Identify which cell holds the provided text, then report its [x, y] central coordinate. 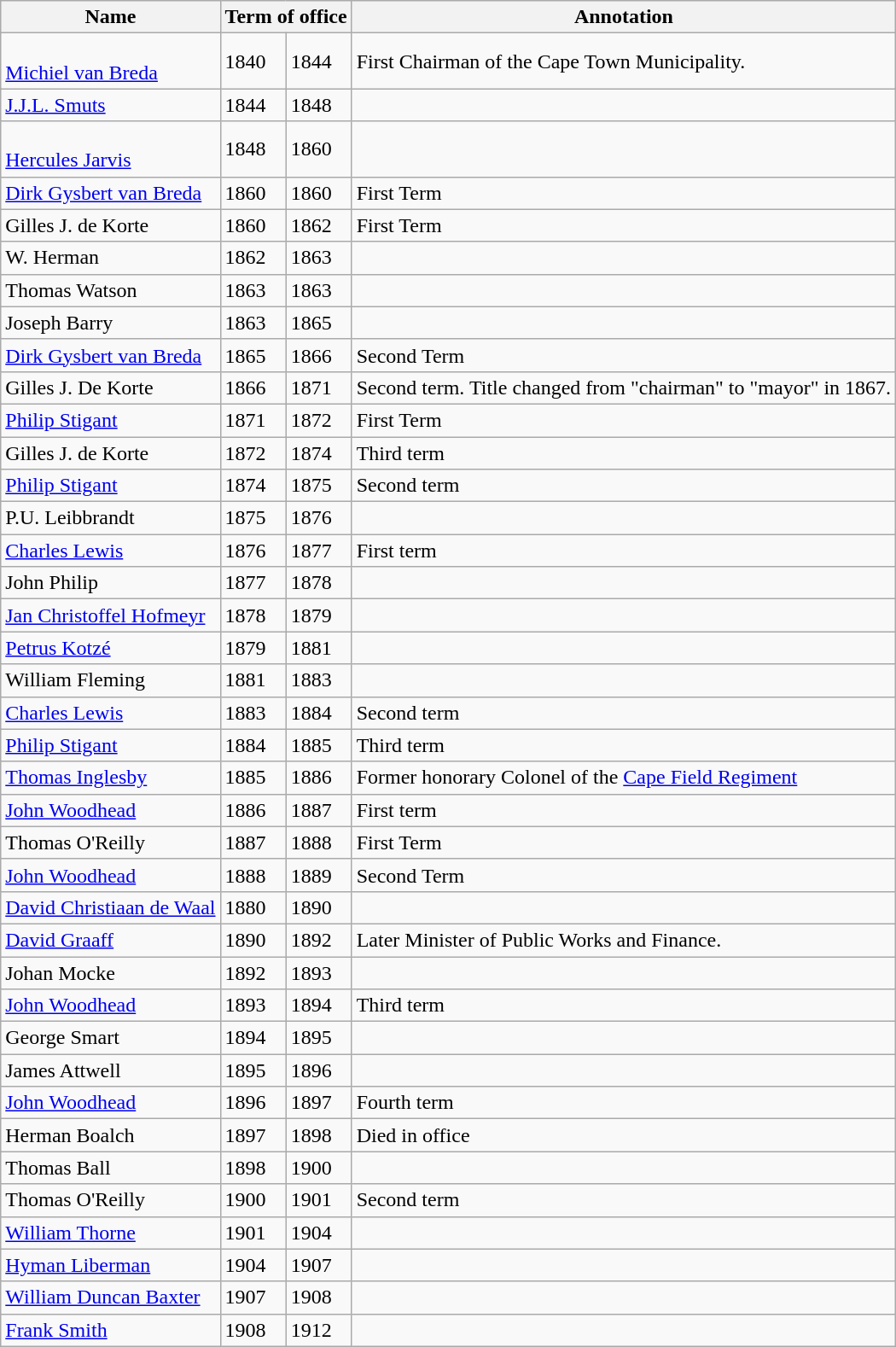
Gilles J. De Korte [111, 388]
William Duncan Baxter [111, 1297]
George Smart [111, 1038]
Former honorary Colonel of the Cape Field Regiment [623, 778]
1880 [253, 907]
1912 [319, 1330]
John Philip [111, 583]
Later Minister of Public Works and Finance. [623, 940]
Hyman Liberman [111, 1265]
Jan Christoffel Hofmeyr [111, 615]
Term of office [286, 17]
James Attwell [111, 1070]
Joseph Barry [111, 323]
Frank Smith [111, 1330]
First Chairman of the Cape Town Municipality. [623, 61]
William Thorne [111, 1233]
Petrus Kotzé [111, 648]
Thomas Ball [111, 1168]
1840 [253, 61]
Died in office [623, 1135]
Annotation [623, 17]
Fourth term [623, 1103]
Thomas Watson [111, 290]
P.U. Leibbrandt [111, 518]
J.J.L. Smuts [111, 105]
Johan Mocke [111, 972]
David Christiaan de Waal [111, 907]
Herman Boalch [111, 1135]
Thomas Inglesby [111, 778]
Second term. Title changed from "chairman" to "mayor" in 1867. [623, 388]
Hercules Jarvis [111, 149]
Michiel van Breda [111, 61]
Name [111, 17]
David Graaff [111, 940]
W. Herman [111, 258]
William Fleming [111, 680]
1889 [319, 875]
